Pinpoint the cell where the given text exists, returning its [X, Y] midpoint coordinate. 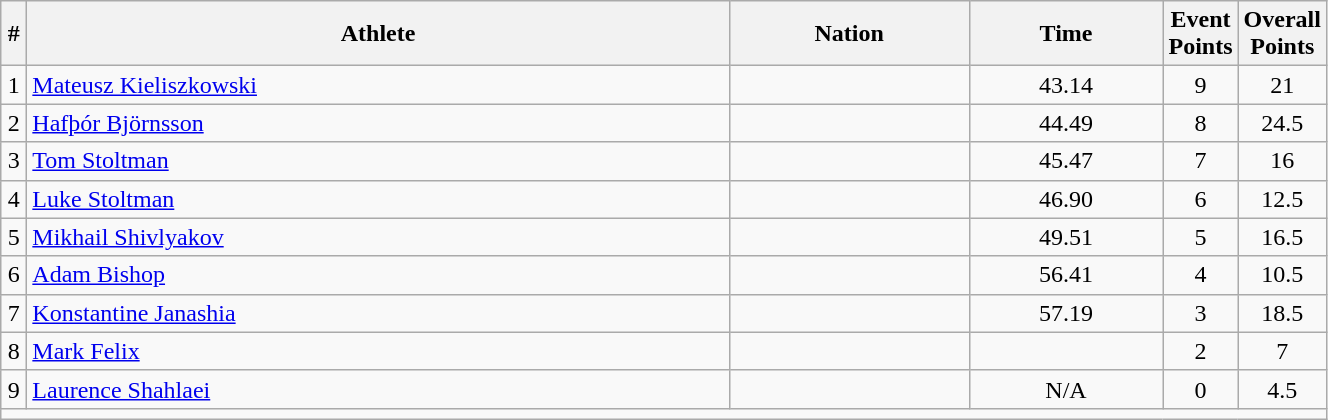
Mikhail Shivlyakov [378, 237]
Hafþór Björnsson [378, 123]
Tom Stoltman [378, 161]
43.14 [1066, 85]
# [14, 34]
16 [1282, 161]
Konstantine Janashia [378, 313]
Nation [849, 34]
24.5 [1282, 123]
44.49 [1066, 123]
Mark Felix [378, 351]
12.5 [1282, 199]
1 [14, 85]
Laurence Shahlaei [378, 389]
0 [1200, 389]
Time [1066, 34]
Adam Bishop [378, 275]
16.5 [1282, 237]
4.5 [1282, 389]
46.90 [1066, 199]
49.51 [1066, 237]
45.47 [1066, 161]
Overall Points [1282, 34]
18.5 [1282, 313]
10.5 [1282, 275]
Mateusz Kieliszkowski [378, 85]
Event Points [1200, 34]
21 [1282, 85]
Athlete [378, 34]
56.41 [1066, 275]
57.19 [1066, 313]
N/A [1066, 389]
Luke Stoltman [378, 199]
